Find where the given text appears and provide that cell's center as (x, y) coordinate. 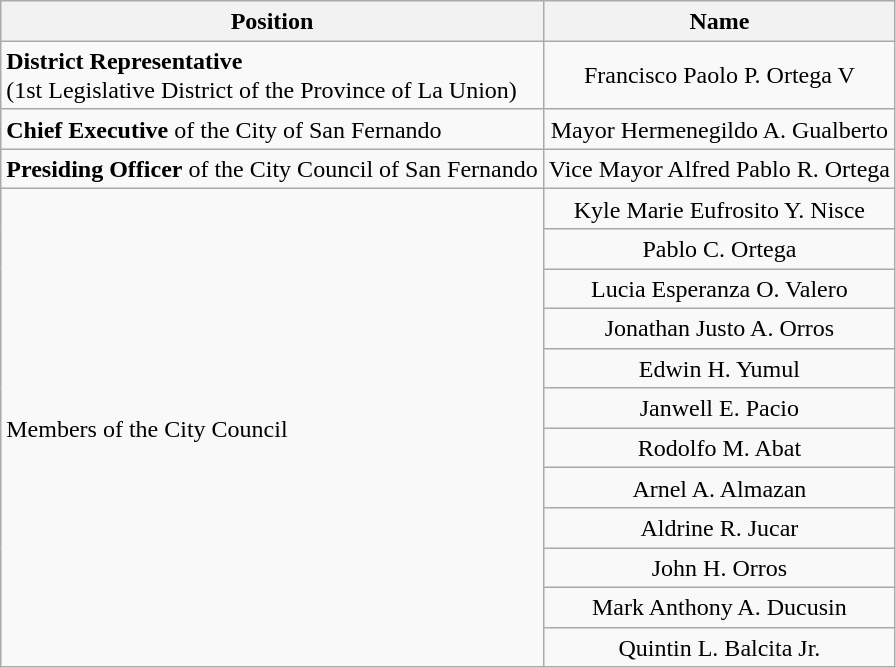
Members of the City Council (272, 428)
District Representative(1st Legislative District of the Province of La Union) (272, 76)
Francisco Paolo P. Ortega V (719, 76)
Kyle Marie Eufrosito Y. Nisce (719, 209)
Chief Executive of the City of San Fernando (272, 129)
Vice Mayor Alfred Pablo R. Ortega (719, 169)
Lucia Esperanza O. Valero (719, 289)
Arnel A. Almazan (719, 488)
Presiding Officer of the City Council of San Fernando (272, 169)
Edwin H. Yumul (719, 368)
Mark Anthony A. Ducusin (719, 607)
Aldrine R. Jucar (719, 528)
Janwell E. Pacio (719, 408)
Jonathan Justo A. Orros (719, 328)
Position (272, 21)
Rodolfo M. Abat (719, 448)
John H. Orros (719, 568)
Pablo C. Ortega (719, 249)
Quintin L. Balcita Jr. (719, 647)
Mayor Hermenegildo A. Gualberto (719, 129)
Name (719, 21)
